Output the [X, Y] coordinate of the center of the cell containing the given text.  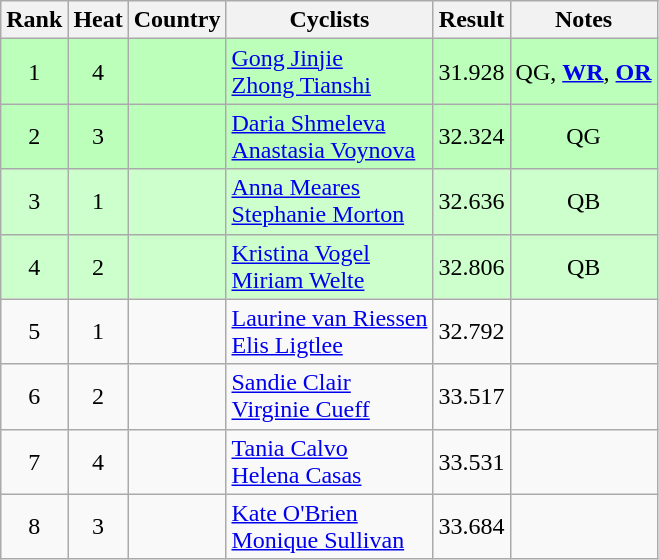
Laurine van RiessenElis Ligtlee [330, 332]
32.806 [472, 266]
Heat [98, 20]
7 [34, 462]
Rank [34, 20]
6 [34, 396]
Kristina VogelMiriam Welte [330, 266]
32.324 [472, 136]
Daria ShmelevaAnastasia Voynova [330, 136]
33.517 [472, 396]
5 [34, 332]
QG, WR, OR [584, 72]
33.684 [472, 526]
31.928 [472, 72]
Country [177, 20]
Gong JinjieZhong Tianshi [330, 72]
Sandie ClairVirginie Cueff [330, 396]
Cyclists [330, 20]
Notes [584, 20]
Tania CalvoHelena Casas [330, 462]
32.792 [472, 332]
33.531 [472, 462]
Result [472, 20]
8 [34, 526]
32.636 [472, 202]
QG [584, 136]
Kate O'BrienMonique Sullivan [330, 526]
Anna MearesStephanie Morton [330, 202]
